Search for the cell housing the specified text and yield its (x, y) center coordinate. 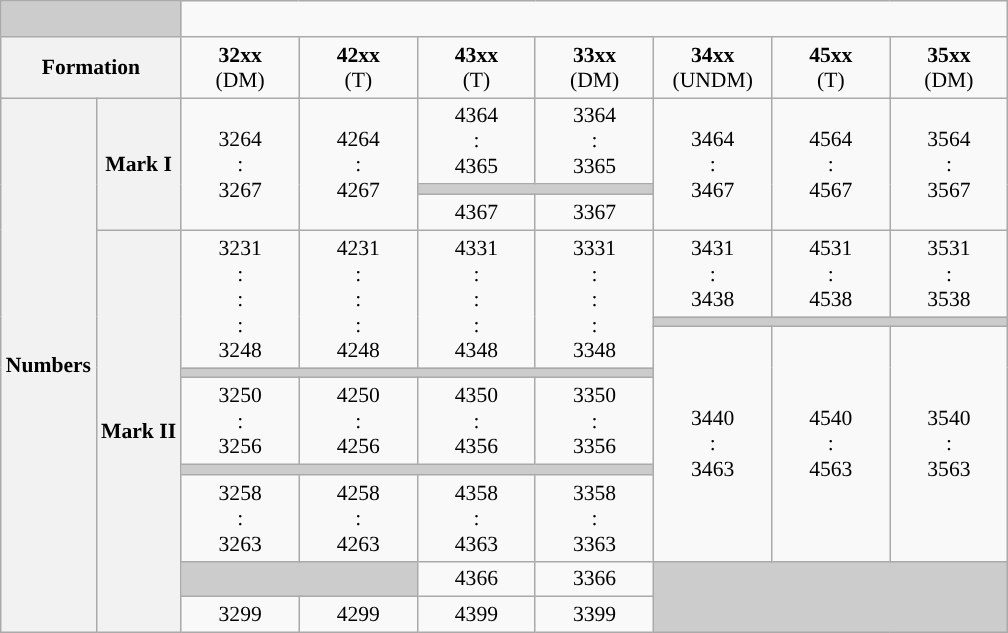
3350:3356 (594, 422)
4299 (358, 615)
Mark II (138, 431)
3258:3263 (240, 518)
3464:3467 (713, 164)
3399 (594, 615)
3531:3538 (949, 274)
4366 (476, 579)
3264:3267 (240, 164)
3364:3365 (594, 142)
45xx(T) (831, 68)
4540:4563 (831, 444)
4364:4365 (476, 142)
Numbers (48, 366)
4250:4256 (358, 422)
3366 (594, 579)
3440:3463 (713, 444)
4231:::4248 (358, 299)
3331:::3348 (594, 299)
3358:3363 (594, 518)
4399 (476, 615)
3431:3438 (713, 274)
43xx(T) (476, 68)
4264:4267 (358, 164)
4531:4538 (831, 274)
3367 (594, 213)
32xx(DM) (240, 68)
42xx(T) (358, 68)
3564:3567 (949, 164)
3299 (240, 615)
34xx(UNDM) (713, 68)
4350:4356 (476, 422)
4358:4363 (476, 518)
33xx(DM) (594, 68)
Mark I (138, 164)
35xx(DM) (949, 68)
Formation (91, 68)
3250:3256 (240, 422)
4367 (476, 213)
4564:4567 (831, 164)
4331:::4348 (476, 299)
3231:::3248 (240, 299)
4258:4263 (358, 518)
3540:3563 (949, 444)
